Find where the given text appears and provide that cell's center as (X, Y) coordinate. 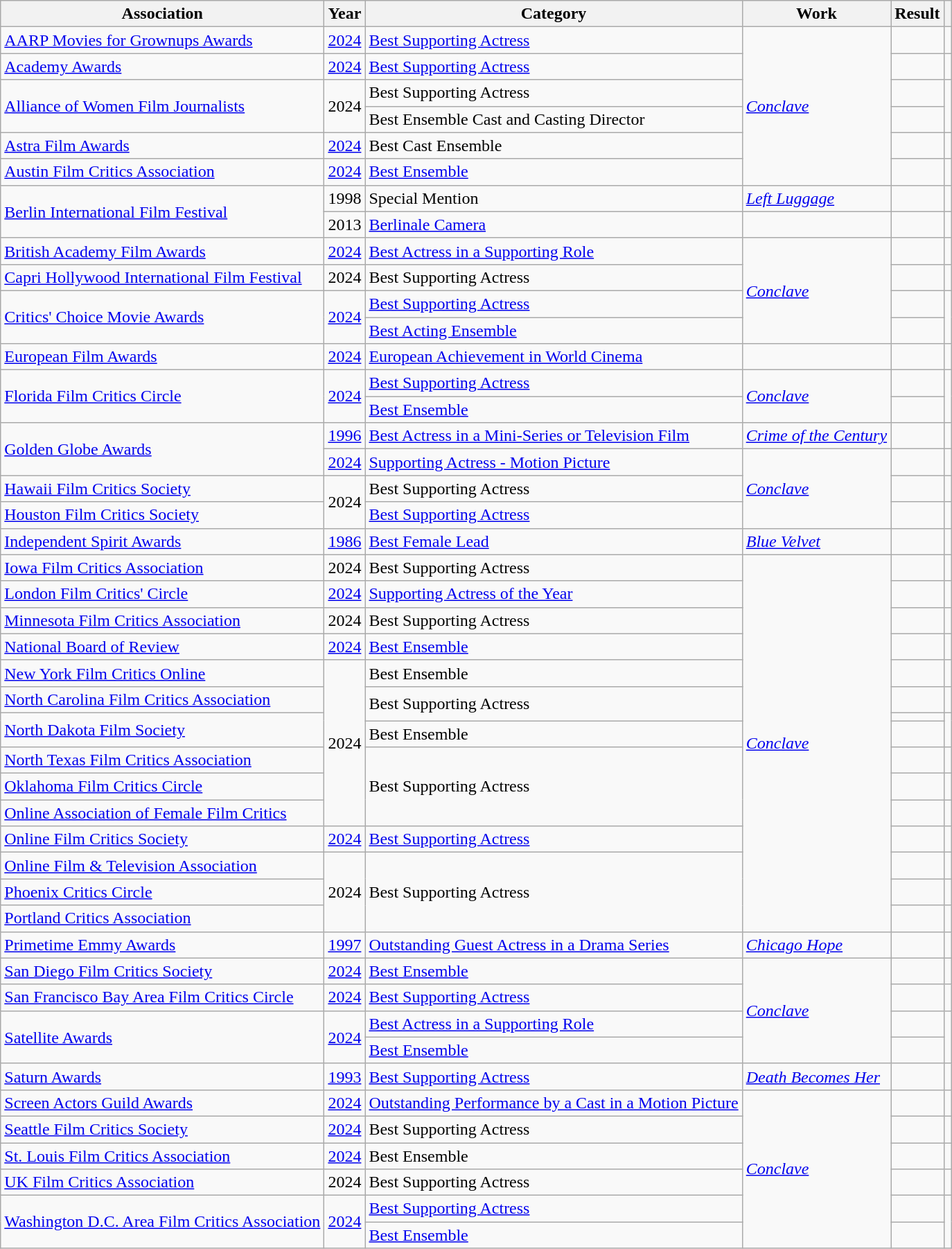
Supporting Actress - Motion Picture (554, 462)
Golden Globe Awards (162, 449)
European Film Awards (162, 357)
1997 (345, 945)
Screen Actors Guild Awards (162, 1103)
Best Cast Ensemble (554, 146)
Minnesota Film Critics Association (162, 620)
Independent Spirit Awards (162, 541)
Phoenix Critics Circle (162, 892)
San Francisco Bay Area Film Critics Circle (162, 997)
Saturn Awards (162, 1076)
Iowa Film Critics Association (162, 568)
Outstanding Guest Actress in a Drama Series (554, 945)
London Film Critics' Circle (162, 594)
Left Luggage (816, 198)
Best Female Lead (554, 541)
Primetime Emmy Awards (162, 945)
1996 (345, 436)
2013 (345, 225)
Hawaii Film Critics Society (162, 489)
Best Actress in a Mini-Series or Television Film (554, 436)
New York Film Critics Online (162, 673)
AARP Movies for Grownups Awards (162, 40)
Best Ensemble Cast and Casting Director (554, 119)
North Texas Film Critics Association (162, 760)
Online Film & Television Association (162, 866)
Death Becomes Her (816, 1076)
Supporting Actress of the Year (554, 594)
Work (816, 14)
Online Film Critics Society (162, 839)
Oklahoma Film Critics Circle (162, 787)
Association (162, 14)
Berlin International Film Festival (162, 211)
Capri Hollywood International Film Festival (162, 277)
Houston Film Critics Society (162, 515)
Best Acting Ensemble (554, 331)
Outstanding Performance by a Cast in a Motion Picture (554, 1103)
Portland Critics Association (162, 918)
Astra Film Awards (162, 146)
Florida Film Critics Circle (162, 396)
Seattle Film Critics Society (162, 1129)
1993 (345, 1076)
Special Mention (554, 198)
Academy Awards (162, 67)
Washington D.C. Area Film Critics Association (162, 1222)
National Board of Review (162, 647)
UK Film Critics Association (162, 1182)
Satellite Awards (162, 1037)
Result (917, 14)
British Academy Film Awards (162, 251)
Alliance of Women Film Journalists (162, 106)
European Achievement in World Cinema (554, 357)
Austin Film Critics Association (162, 172)
Critics' Choice Movie Awards (162, 317)
1986 (345, 541)
San Diego Film Critics Society (162, 971)
North Carolina Film Critics Association (162, 699)
Year (345, 14)
Chicago Hope (816, 945)
1998 (345, 198)
Blue Velvet (816, 541)
Crime of the Century (816, 436)
Online Association of Female Film Critics (162, 813)
St. Louis Film Critics Association (162, 1155)
North Dakota Film Society (162, 729)
Category (554, 14)
Berlinale Camera (554, 225)
